Output the [X, Y] coordinate of the center of the cell containing the given text.  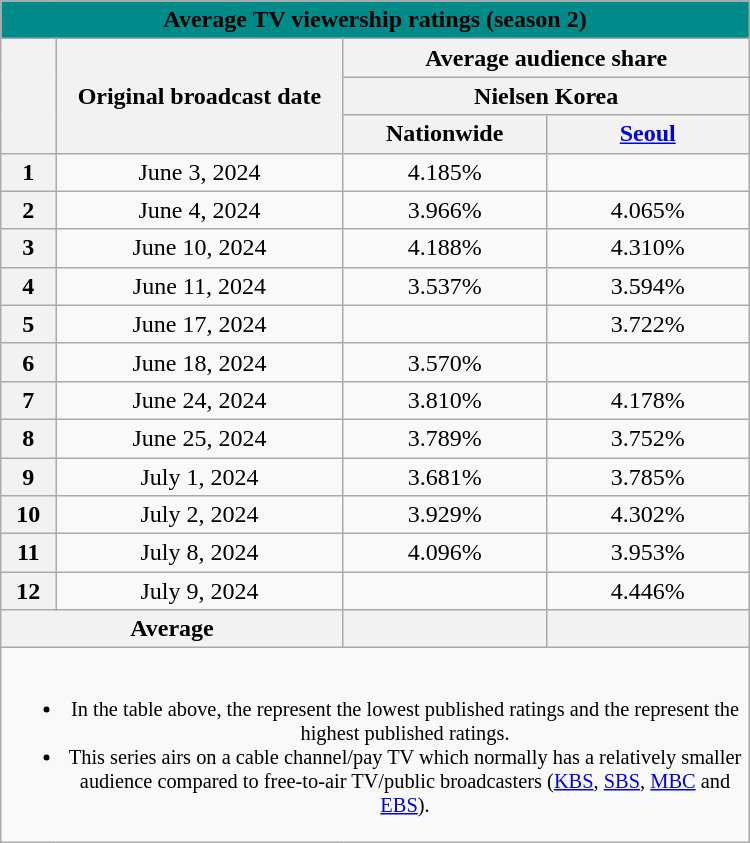
June 10, 2024 [200, 248]
4.446% [648, 591]
9 [28, 477]
4.065% [648, 210]
3.966% [444, 210]
6 [28, 362]
June 3, 2024 [200, 172]
12 [28, 591]
Original broadcast date [200, 96]
3.722% [648, 324]
4.302% [648, 515]
8 [28, 438]
4.188% [444, 248]
3.594% [648, 286]
4 [28, 286]
3.537% [444, 286]
Seoul [648, 134]
3.789% [444, 438]
10 [28, 515]
4.096% [444, 553]
1 [28, 172]
3.785% [648, 477]
4.185% [444, 172]
3 [28, 248]
3.953% [648, 553]
Average audience share [546, 58]
4.178% [648, 400]
3.681% [444, 477]
June 17, 2024 [200, 324]
4.310% [648, 248]
3.570% [444, 362]
June 18, 2024 [200, 362]
Average [172, 629]
June 11, 2024 [200, 286]
June 24, 2024 [200, 400]
2 [28, 210]
11 [28, 553]
3.810% [444, 400]
3.752% [648, 438]
July 2, 2024 [200, 515]
7 [28, 400]
June 25, 2024 [200, 438]
Nielsen Korea [546, 96]
Nationwide [444, 134]
Average TV viewership ratings (season 2) [375, 20]
5 [28, 324]
July 8, 2024 [200, 553]
June 4, 2024 [200, 210]
July 9, 2024 [200, 591]
July 1, 2024 [200, 477]
3.929% [444, 515]
